Search for the cell housing the specified text and yield its [x, y] center coordinate. 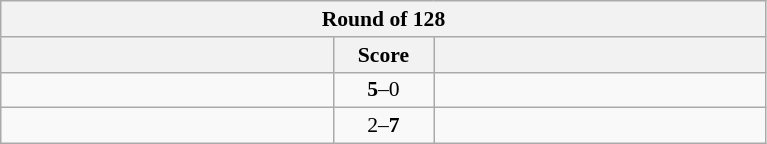
2–7 [383, 126]
5–0 [383, 90]
Round of 128 [384, 19]
Score [383, 55]
